Determine the (x, y) coordinate at the center of the cell enclosing the given text.  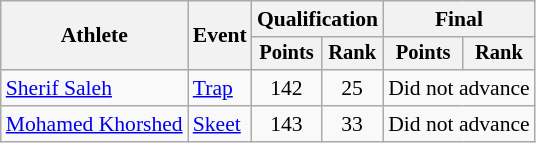
33 (352, 124)
Trap (220, 88)
Mohamed Khorshed (94, 124)
Sherif Saleh (94, 88)
Qualification (318, 19)
142 (286, 88)
143 (286, 124)
25 (352, 88)
Athlete (94, 36)
Final (459, 19)
Skeet (220, 124)
Event (220, 36)
